Capture the cell that displays the provided text and extract its (x, y) central coordinate. 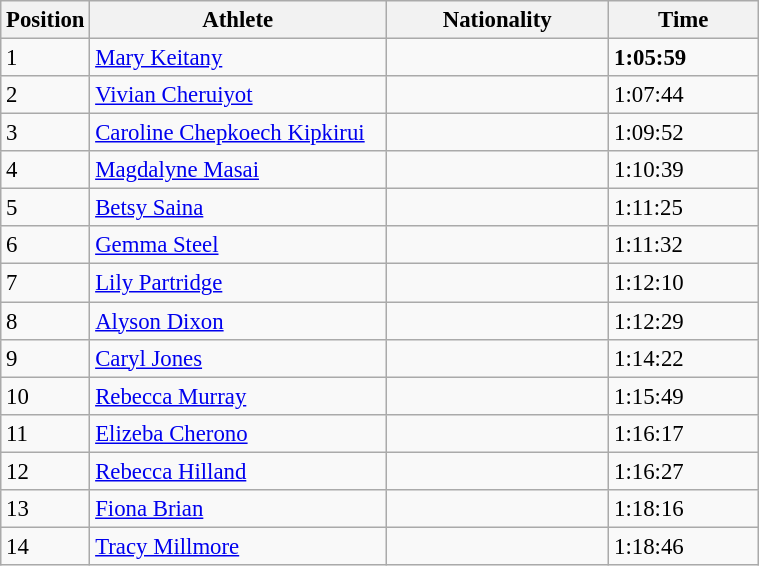
1:18:16 (684, 509)
1:16:27 (684, 471)
Alyson Dixon (238, 321)
13 (46, 509)
5 (46, 208)
1:16:17 (684, 433)
Caryl Jones (238, 358)
Rebecca Hilland (238, 471)
14 (46, 546)
Betsy Saina (238, 208)
1:07:44 (684, 95)
Fiona Brian (238, 509)
Vivian Cheruiyot (238, 95)
Caroline Chepkoech Kipkirui (238, 133)
1 (46, 58)
1:18:46 (684, 546)
4 (46, 170)
10 (46, 396)
Time (684, 20)
1:11:25 (684, 208)
1:11:32 (684, 245)
Athlete (238, 20)
Lily Partridge (238, 283)
12 (46, 471)
3 (46, 133)
Magdalyne Masai (238, 170)
1:05:59 (684, 58)
Position (46, 20)
Elizeba Cherono (238, 433)
6 (46, 245)
Mary Keitany (238, 58)
Tracy Millmore (238, 546)
1:15:49 (684, 396)
Gemma Steel (238, 245)
Rebecca Murray (238, 396)
1:14:22 (684, 358)
8 (46, 321)
9 (46, 358)
1:12:29 (684, 321)
11 (46, 433)
2 (46, 95)
1:09:52 (684, 133)
Nationality (498, 20)
7 (46, 283)
1:12:10 (684, 283)
1:10:39 (684, 170)
